Provide the (X, Y) coordinate of the cell's center where the given text is located.  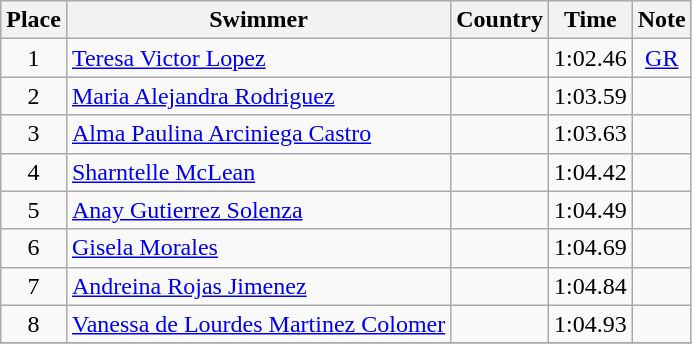
Time (590, 20)
Swimmer (258, 20)
Place (34, 20)
Alma Paulina Arciniega Castro (258, 134)
1:04.42 (590, 172)
Sharntelle McLean (258, 172)
4 (34, 172)
Teresa Victor Lopez (258, 58)
1:03.63 (590, 134)
2 (34, 96)
1:04.49 (590, 210)
8 (34, 324)
Vanessa de Lourdes Martinez Colomer (258, 324)
1 (34, 58)
6 (34, 248)
Andreina Rojas Jimenez (258, 286)
Anay Gutierrez Solenza (258, 210)
Country (500, 20)
5 (34, 210)
Gisela Morales (258, 248)
1:04.69 (590, 248)
1:03.59 (590, 96)
1:04.93 (590, 324)
Note (662, 20)
7 (34, 286)
Maria Alejandra Rodriguez (258, 96)
1:02.46 (590, 58)
GR (662, 58)
1:04.84 (590, 286)
3 (34, 134)
